Capture the cell that displays the provided text and extract its [x, y] central coordinate. 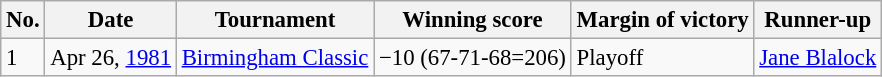
Apr 26, 1981 [110, 58]
1 [23, 58]
Winning score [473, 20]
No. [23, 20]
Runner-up [818, 20]
−10 (67-71-68=206) [473, 58]
Date [110, 20]
Birmingham Classic [274, 58]
Jane Blalock [818, 58]
Margin of victory [662, 20]
Tournament [274, 20]
Playoff [662, 58]
